Return the (X, Y) coordinate for the center point of the cell that contains the specified text.  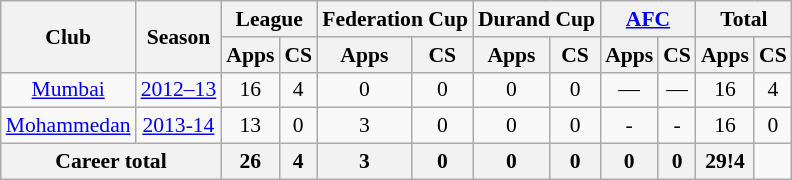
AFC (648, 19)
Season (179, 36)
2013-14 (179, 126)
2012–13 (179, 90)
29!4 (725, 162)
Club (68, 36)
26 (250, 162)
League (269, 19)
Total (744, 19)
Durand Cup (536, 19)
13 (250, 126)
Mumbai (68, 90)
Mohammedan (68, 126)
Career total (112, 162)
Federation Cup (395, 19)
